Capture the cell that displays the provided text and extract its [x, y] central coordinate. 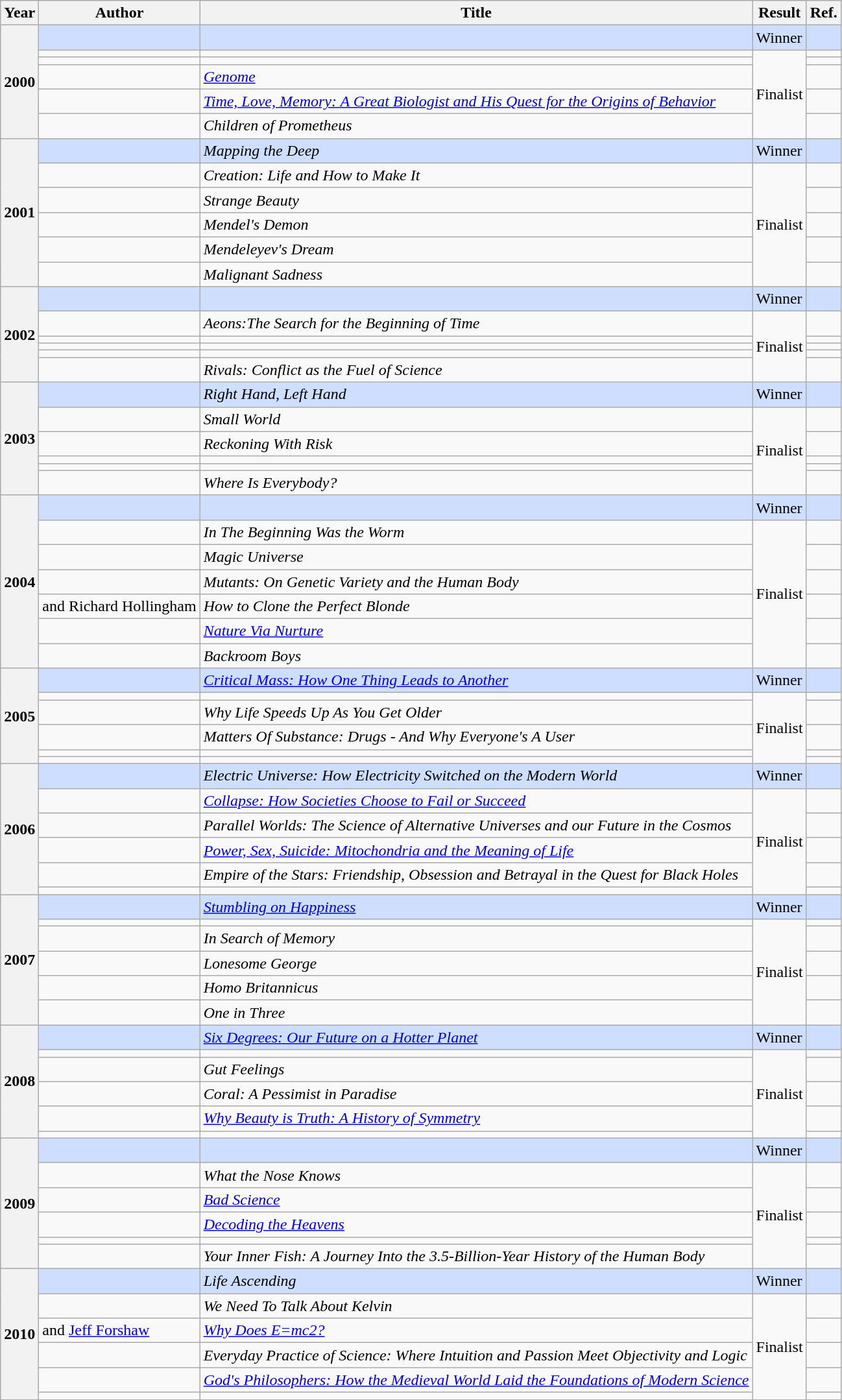
2004 [19, 581]
Why Life Speeds Up As You Get Older [476, 712]
2002 [19, 335]
Magic Universe [476, 557]
Coral: A Pessimist in Paradise [476, 1094]
Mendeleyev's Dream [476, 249]
Aeons:The Search for the Beginning of Time [476, 324]
Lonesome George [476, 963]
Strange Beauty [476, 200]
2006 [19, 829]
Your Inner Fish: A Journey Into the 3.5-Billion-Year History of the Human Body [476, 1257]
Decoding the Heavens [476, 1224]
2010 [19, 1334]
Nature Via Nurture [476, 631]
Malignant Sadness [476, 274]
Why Beauty is Truth: A History of Symmetry [476, 1118]
Parallel Worlds: The Science of Alternative Universes and our Future in the Cosmos [476, 825]
Why Does E=mc2? [476, 1331]
2009 [19, 1203]
Small World [476, 419]
Empire of the Stars: Friendship, Obsession and Betrayal in the Quest for Black Holes [476, 875]
Six Degrees: Our Future on a Hotter Planet [476, 1037]
Creation: Life and How to Make It [476, 175]
Where Is Everybody? [476, 483]
Ref. [824, 13]
Genome [476, 77]
Result [780, 13]
Homo Britannicus [476, 988]
Title [476, 13]
Collapse: How Societies Choose to Fail or Succeed [476, 801]
What the Nose Knows [476, 1175]
Author [119, 13]
2000 [19, 82]
Mapping the Deep [476, 151]
Everyday Practice of Science: Where Intuition and Passion Meet Objectivity and Logic [476, 1355]
Rivals: Conflict as the Fuel of Science [476, 370]
Mendel's Demon [476, 224]
Children of Prometheus [476, 126]
Mutants: On Genetic Variety and the Human Body [476, 582]
Critical Mass: How One Thing Leads to Another [476, 681]
How to Clone the Perfect Blonde [476, 607]
Backroom Boys [476, 656]
2008 [19, 1081]
Electric Universe: How Electricity Switched on the Modern World [476, 776]
We Need To Talk About Kelvin [476, 1306]
and Richard Hollingham [119, 607]
Power, Sex, Suicide: Mitochondria and the Meaning of Life [476, 850]
Bad Science [476, 1200]
Stumbling on Happiness [476, 906]
In The Beginning Was the Worm [476, 532]
God's Philosophers: How the Medieval World Laid the Foundations of Modern Science [476, 1380]
In Search of Memory [476, 939]
Right Hand, Left Hand [476, 394]
Life Ascending [476, 1281]
2007 [19, 959]
2003 [19, 439]
2005 [19, 716]
Gut Feelings [476, 1069]
and Jeff Forshaw [119, 1331]
2001 [19, 212]
Reckoning With Risk [476, 444]
Time, Love, Memory: A Great Biologist and His Quest for the Origins of Behavior [476, 101]
One in Three [476, 1013]
Matters Of Substance: Drugs - And Why Everyone's A User [476, 737]
Year [19, 13]
